Scan for the cell matching the given text and deliver its [X, Y] coordinate at center. 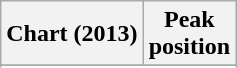
Chart (2013) [72, 34]
Peakposition [189, 34]
